Pinpoint the cell where the given text exists, returning its [X, Y] midpoint coordinate. 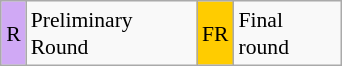
FR [216, 33]
R [14, 33]
Final round [288, 33]
Preliminary Round [112, 33]
